Find where the given text appears and provide that cell's center as (X, Y) coordinate. 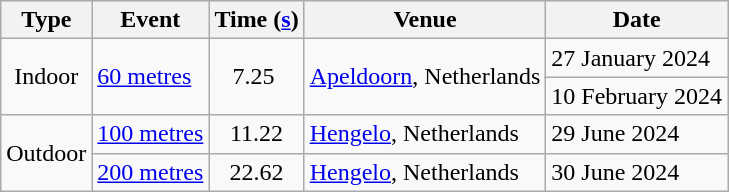
60 metres (150, 77)
30 June 2024 (637, 172)
Apeldoorn, Netherlands (425, 77)
Type (46, 20)
27 January 2024 (637, 58)
Time (s) (256, 20)
11.22 (256, 134)
Outdoor (46, 153)
Event (150, 20)
10 February 2024 (637, 96)
Indoor (46, 77)
7.25 (256, 77)
29 June 2024 (637, 134)
200 metres (150, 172)
Date (637, 20)
100 metres (150, 134)
22.62 (256, 172)
Venue (425, 20)
